Locate the cell with the specified text and output its [X, Y] center coordinate. 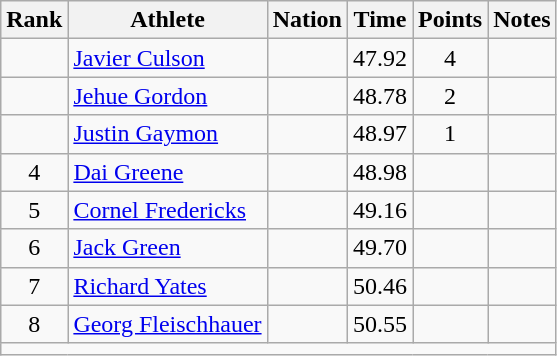
1 [450, 134]
49.70 [380, 248]
2 [450, 96]
5 [34, 210]
Time [380, 20]
49.16 [380, 210]
Notes [522, 20]
50.55 [380, 324]
Jack Green [168, 248]
8 [34, 324]
Dai Greene [168, 172]
47.92 [380, 58]
50.46 [380, 286]
Jehue Gordon [168, 96]
Nation [307, 20]
48.98 [380, 172]
Javier Culson [168, 58]
Justin Gaymon [168, 134]
7 [34, 286]
Georg Fleischhauer [168, 324]
48.78 [380, 96]
48.97 [380, 134]
Cornel Fredericks [168, 210]
Rank [34, 20]
Richard Yates [168, 286]
Points [450, 20]
Athlete [168, 20]
6 [34, 248]
